Find where the given text appears and provide that cell's center as (x, y) coordinate. 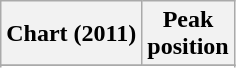
Chart (2011) (72, 34)
Peak position (188, 34)
